Return the [x, y] coordinate for the center point of the cell that contains the specified text.  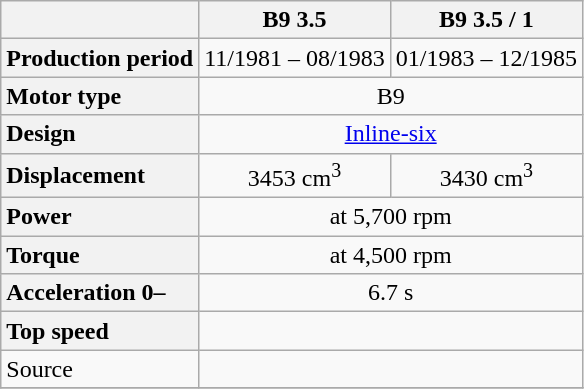
at 5,700 rpm [391, 217]
11/1981 – 08/1983 [295, 58]
Production period [100, 58]
Motor type [100, 96]
Power [100, 217]
at 4,500 rpm [391, 255]
B9 3.5 / 1 [486, 20]
Acceleration 0– [100, 293]
B9 3.5 [295, 20]
B9 [391, 96]
Top speed [100, 331]
3453 cm3 [295, 176]
Torque [100, 255]
Displacement [100, 176]
Inline-six [391, 134]
01/1983 – 12/1985 [486, 58]
6.7 s [391, 293]
3430 cm3 [486, 176]
Source [100, 369]
Design [100, 134]
